Detect which cell encompasses the target text, then output its (X, Y) center coordinate. 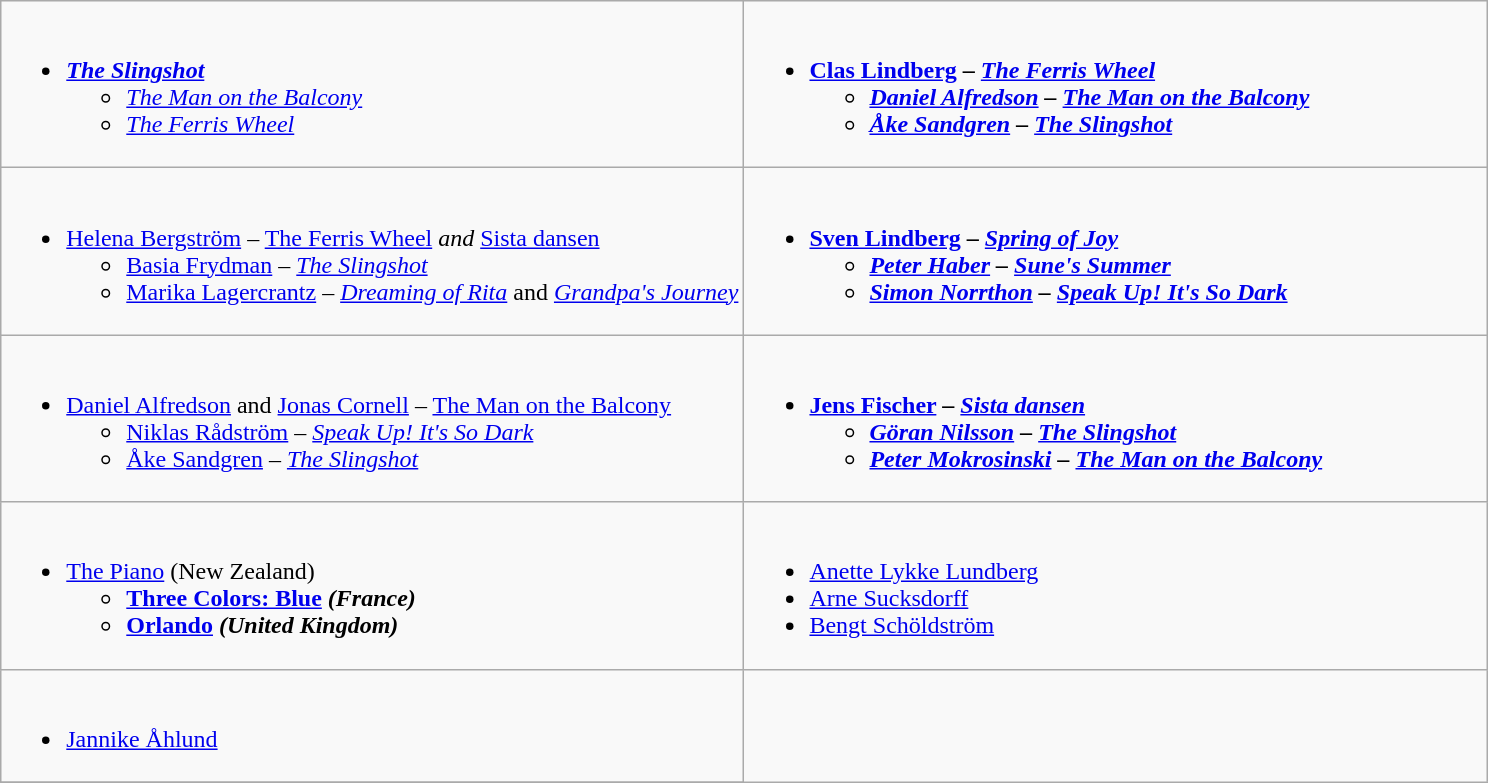
Daniel Alfredson and Jonas Cornell – The Man on the BalconyNiklas Rådström – Speak Up! It's So DarkÅke Sandgren – The Slingshot (372, 418)
Jens Fischer – Sista dansenGöran Nilsson – The SlingshotPeter Mokrosinski – The Man on the Balcony (1116, 418)
Jannike Åhlund (372, 726)
Anette Lykke LundbergArne SucksdorffBengt Schöldström (1116, 586)
Clas Lindberg – The Ferris WheelDaniel Alfredson – The Man on the BalconyÅke Sandgren – The Slingshot (1116, 84)
Sven Lindberg – Spring of JoyPeter Haber – Sune's SummerSimon Norrthon – Speak Up! It's So Dark (1116, 252)
The Piano (New Zealand)Three Colors: Blue (France)Orlando (United Kingdom) (372, 586)
The SlingshotThe Man on the BalconyThe Ferris Wheel (372, 84)
Helena Bergström – The Ferris Wheel and Sista dansenBasia Frydman – The SlingshotMarika Lagercrantz – Dreaming of Rita and Grandpa's Journey (372, 252)
